For the text-containing cell, return its midpoint in (X, Y) coordinate format. 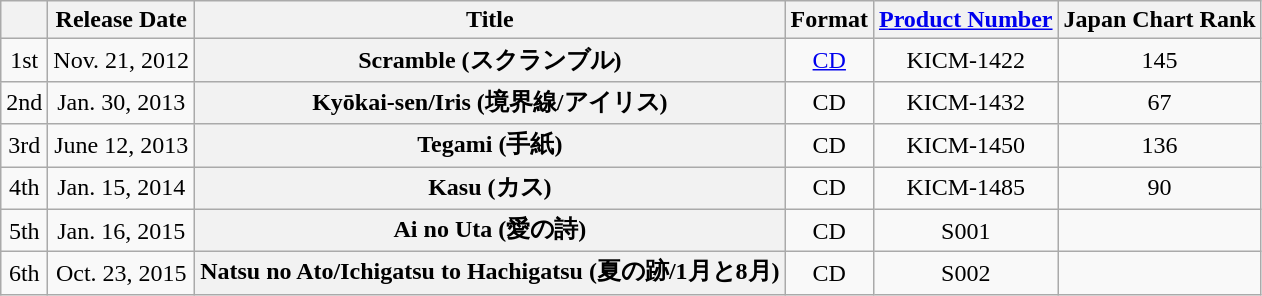
June 12, 2013 (122, 146)
Kyōkai-sen/Iris (境界線/アイリス) (490, 102)
S002 (966, 274)
S001 (966, 230)
6th (24, 274)
4th (24, 188)
90 (1160, 188)
Oct. 23, 2015 (122, 274)
KICM-1450 (966, 146)
1st (24, 60)
Format (829, 20)
67 (1160, 102)
Kasu (カス) (490, 188)
5th (24, 230)
Nov. 21, 2012 (122, 60)
145 (1160, 60)
KICM-1432 (966, 102)
Natsu no Ato/Ichigatsu to Hachigatsu (夏の跡/1月と8月) (490, 274)
KICM-1485 (966, 188)
Product Number (966, 20)
Jan. 16, 2015 (122, 230)
Japan Chart Rank (1160, 20)
Title (490, 20)
Scramble (スクランブル) (490, 60)
Ai no Uta (愛の詩) (490, 230)
Release Date (122, 20)
KICM-1422 (966, 60)
Jan. 15, 2014 (122, 188)
3rd (24, 146)
136 (1160, 146)
Tegami (手紙) (490, 146)
Jan. 30, 2013 (122, 102)
2nd (24, 102)
